Scan for the cell matching the given text and deliver its [x, y] coordinate at center. 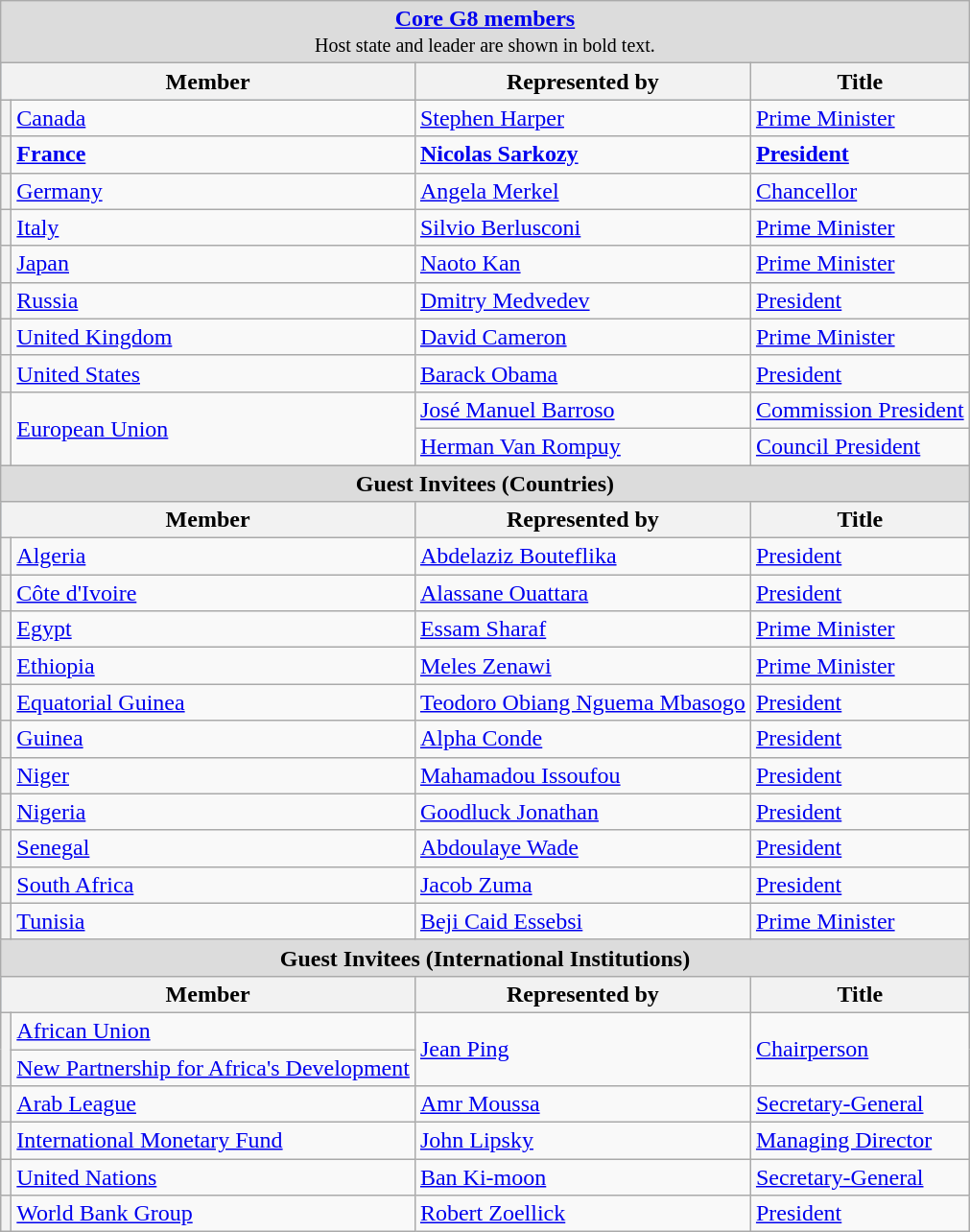
Angela Merkel [582, 191]
Côte d'Ivoire [213, 593]
Nicolas Sarkozy [582, 154]
Managing Director [860, 1141]
Core G8 membersHost state and leader are shown in bold text. [485, 33]
New Partnership for Africa's Development [213, 1068]
Robert Zoellick [582, 1214]
United Nations [213, 1177]
Nigeria [213, 812]
David Cameron [582, 337]
South Africa [213, 885]
Chancellor [860, 191]
Ethiopia [213, 666]
Guest Invitees (Countries) [485, 483]
African Union [213, 1031]
European Union [213, 428]
Essam Sharaf [582, 629]
Alassane Ouattara [582, 593]
Silvio Berlusconi [582, 227]
Barack Obama [582, 373]
Alpha Conde [582, 739]
Guest Invitees (International Institutions) [485, 958]
Jean Ping [582, 1049]
Naoto Kan [582, 264]
United Kingdom [213, 337]
Mahamadou Issoufou [582, 775]
Arab League [213, 1104]
Council President [860, 446]
France [213, 154]
Canada [213, 118]
Jacob Zuma [582, 885]
Senegal [213, 848]
Abdelaziz Bouteflika [582, 557]
Dmitry Medvedev [582, 300]
John Lipsky [582, 1141]
Equatorial Guinea [213, 702]
Egypt [213, 629]
Italy [213, 227]
United States [213, 373]
Meles Zenawi [582, 666]
Commission President [860, 410]
Japan [213, 264]
Chairperson [860, 1049]
Ban Ki-moon [582, 1177]
International Monetary Fund [213, 1141]
World Bank Group [213, 1214]
Guinea [213, 739]
Herman Van Rompuy [582, 446]
Niger [213, 775]
Tunisia [213, 921]
Russia [213, 300]
Abdoulaye Wade [582, 848]
Germany [213, 191]
Teodoro Obiang Nguema Mbasogo [582, 702]
Goodluck Jonathan [582, 812]
Beji Caid Essebsi [582, 921]
Amr Moussa [582, 1104]
José Manuel Barroso [582, 410]
Stephen Harper [582, 118]
Algeria [213, 557]
